Search for the cell housing the specified text and yield its (X, Y) center coordinate. 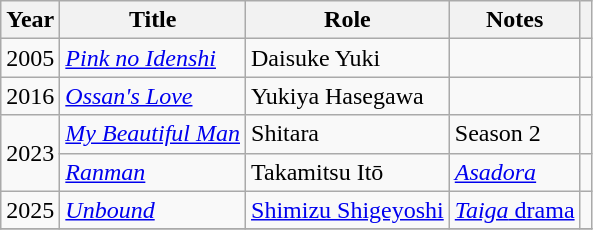
Shimizu Shigeyoshi (348, 210)
Asadora (514, 172)
My Beautiful Man (153, 134)
Takamitsu Itō (348, 172)
Yukiya Hasegawa (348, 96)
Title (153, 20)
Unbound (153, 210)
Ranman (153, 172)
Notes (514, 20)
Shitara (348, 134)
2025 (30, 210)
Season 2 (514, 134)
Role (348, 20)
2016 (30, 96)
Taiga drama (514, 210)
Ossan's Love (153, 96)
Daisuke Yuki (348, 58)
2023 (30, 153)
Year (30, 20)
2005 (30, 58)
Pink no Idenshi (153, 58)
